From the cell containing the given text, extract its center point as [X, Y] coordinate. 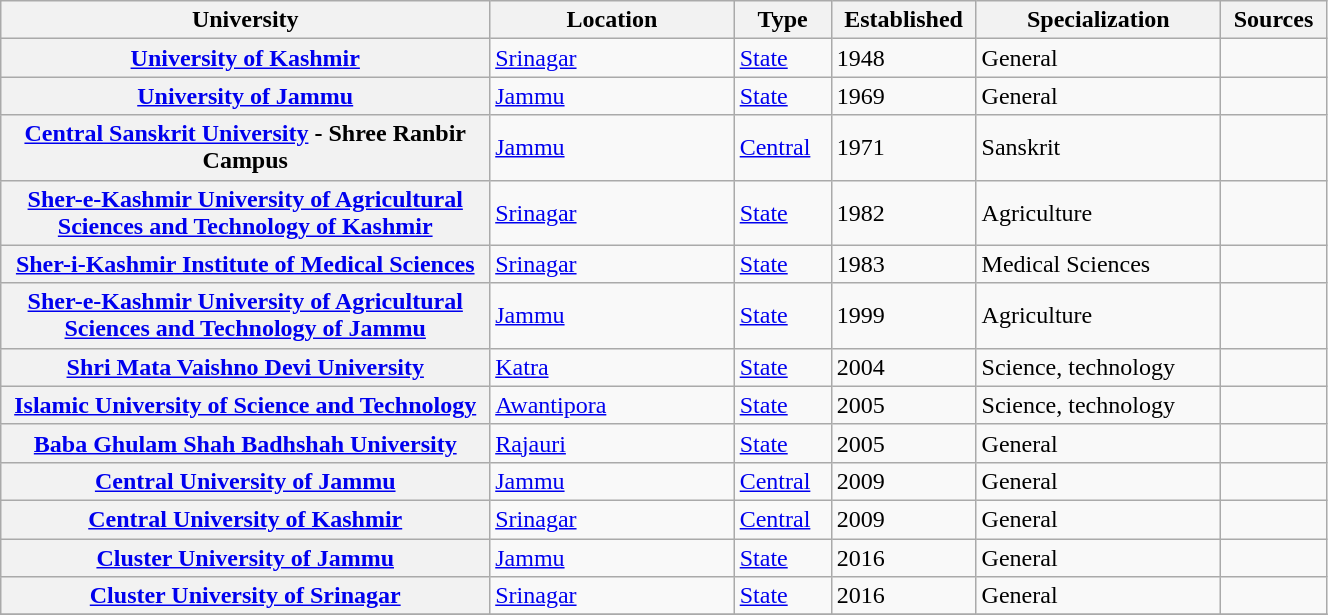
Baba Ghulam Shah Badhshah University [246, 443]
Katra [612, 367]
University of Jammu [246, 96]
1969 [904, 96]
1999 [904, 316]
Awantipora [612, 405]
1948 [904, 58]
Sher-e-Kashmir University of Agricultural Sciences and Technology of Kashmir [246, 212]
Sanskrit [1098, 148]
Medical Sciences [1098, 264]
Sources [1274, 20]
Type [782, 20]
University [246, 20]
Central University of Kashmir [246, 519]
University of Kashmir [246, 58]
Sher-i-Kashmir Institute of Medical Sciences [246, 264]
Cluster University of Jammu [246, 557]
Sher-e-Kashmir University of Agricultural Sciences and Technology of Jammu [246, 316]
1971 [904, 148]
Central Sanskrit University - Shree Ranbir Campus [246, 148]
Cluster University of Srinagar [246, 596]
Established [904, 20]
1982 [904, 212]
Specialization [1098, 20]
2004 [904, 367]
Shri Mata Vaishno Devi University [246, 367]
1983 [904, 264]
Islamic University of Science and Technology [246, 405]
Central University of Jammu [246, 481]
Location [612, 20]
Rajauri [612, 443]
